Scan for the cell matching the given text and deliver its (x, y) coordinate at center. 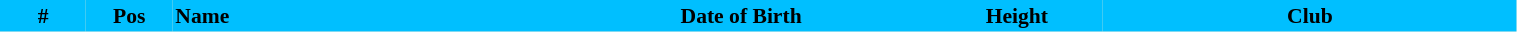
# (43, 16)
Club (1310, 16)
Pos (129, 16)
Date of Birth (742, 16)
Name (362, 16)
Height (1017, 16)
